For the text-containing cell, return its midpoint in (X, Y) coordinate format. 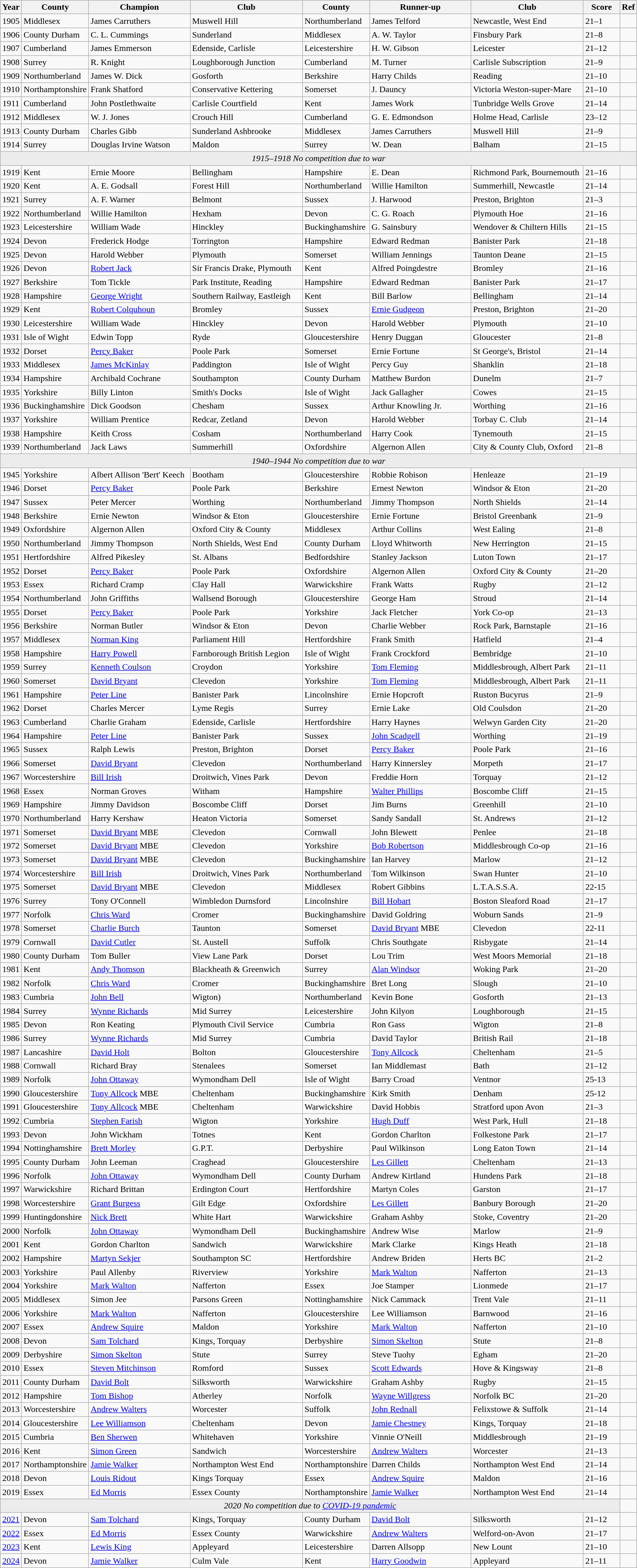
2023 (11, 1547)
William Prentice (139, 420)
James Work (420, 103)
Darren Allsopp (420, 1547)
Keith Cross (139, 433)
Wimbledon Durnsford (246, 901)
1945 (11, 475)
Ron Keating (139, 1024)
1950 (11, 543)
Balham (527, 144)
Torquay (527, 777)
1970 (11, 818)
David Hobbis (420, 1107)
Welford-on-Avon (527, 1533)
Farnborough British Legion (246, 653)
2019 (11, 1492)
Douglas Irvine Watson (139, 144)
Herts BC (527, 1258)
G. E. Edmondson (420, 117)
Harry Goodwin (420, 1561)
Scott Edwards (420, 1368)
Billy Linton (139, 392)
1947 (11, 502)
Freddie Horn (420, 777)
Rock Park, Barnstaple (527, 626)
1929 (11, 310)
Heaton Victoria (246, 818)
Norman Groves (139, 791)
23–12 (602, 117)
James W. Dick (139, 76)
1953 (11, 584)
1936 (11, 406)
1971 (11, 832)
1915–1918 No competition due to war (318, 158)
1983 (11, 997)
Paul Wilkinson (420, 1148)
Lyme Regis (246, 708)
Alan Windsor (420, 969)
Albert Allison 'Bert' Keech (139, 475)
Frank Watts (420, 584)
Martyn Coles (420, 1189)
Lou Trim (420, 956)
Charles Gibb (139, 131)
Walter Phillips (420, 791)
Norfolk BC (527, 1396)
Jack Laws (139, 447)
1946 (11, 488)
Arthur Knowling Jr. (420, 406)
West Moors Memorial (527, 956)
21–2 (602, 1258)
Gilt Edge (246, 1203)
Robbie Robison (420, 475)
Torbay C. Club (527, 420)
Vinnie O'Neill (420, 1437)
Morpeth (527, 763)
Andrew Briden (420, 1258)
Long Eaton Town (527, 1148)
St. Austell (246, 942)
Woking Park (527, 969)
2008 (11, 1341)
Henleaze (527, 475)
Slough (527, 983)
Greenhill (527, 804)
1956 (11, 626)
1975 (11, 887)
Riverview (246, 1272)
2010 (11, 1368)
Kings Torquay (246, 1478)
1954 (11, 598)
Park Institute, Reading (246, 282)
Bob Robertson (420, 846)
1980 (11, 956)
Harry Kinnersley (420, 763)
Loughborough Junction (246, 62)
City & County Club, Oxford (527, 447)
Arthur Collins (420, 530)
Southampton SC (246, 1258)
Richard Brittan (139, 1189)
Charles Mercer (139, 708)
Tynemouth (527, 433)
1999 (11, 1217)
1982 (11, 983)
Welwyn Garden City (527, 722)
2006 (11, 1313)
1905 (11, 21)
Conservative Kettering (246, 90)
St. Albans (246, 557)
Henry Duggan (420, 337)
1933 (11, 364)
1972 (11, 846)
Luton Town (527, 557)
Sunderland Ashbrooke (246, 131)
Boston Sleaford Road (527, 901)
L.T.A.S.S.A. (527, 887)
Whitehaven (246, 1437)
Year (11, 7)
Charlie Burch (139, 928)
1921 (11, 200)
1985 (11, 1024)
Frederick Hodge (139, 241)
2024 (11, 1561)
Atherley (246, 1396)
2012 (11, 1396)
2002 (11, 1258)
Richard Bray (139, 1066)
Mark Clarke (420, 1244)
West Park, Hull (527, 1121)
Norman Butler (139, 626)
Forest Hill (246, 186)
George Ham (420, 598)
Middlesbrough (527, 1437)
2018 (11, 1478)
Percy Guy (420, 364)
Hexham (246, 213)
Bedfordshire (336, 557)
North Shields, West End (246, 543)
John Kilyon (420, 1011)
1959 (11, 667)
1907 (11, 48)
Clay Hall (246, 584)
Lloyd Whitworth (420, 543)
1923 (11, 227)
Lancashire (55, 1052)
Hundens Park (527, 1176)
C. G. Roach (420, 213)
White Hart (246, 1217)
W. Dean (420, 144)
1928 (11, 296)
Torrington (246, 241)
Summerhill (246, 447)
Cosham (246, 433)
Tom Wilkinson (420, 873)
Nick Cammack (420, 1300)
1914 (11, 144)
Ernie Lake (420, 708)
2021 (11, 1520)
British Rail (527, 1038)
Ben Sherwen (139, 1437)
1988 (11, 1066)
Croydon (246, 667)
Felixstowe & Suffolk (527, 1409)
1984 (11, 1011)
Trent Vale (527, 1300)
Woburn Sands (527, 915)
Richmond Park, Bournemouth (527, 172)
1998 (11, 1203)
Tom Tickle (139, 282)
1930 (11, 323)
Taunton Deane (527, 255)
1969 (11, 804)
1981 (11, 969)
Louis Ridout (139, 1478)
Ralph Lewis (139, 750)
1938 (11, 433)
Runner-up (420, 7)
Sandy Sandall (420, 818)
1948 (11, 516)
1906 (11, 35)
Andy Thomson (139, 969)
Wigton) (246, 997)
Loughborough (527, 1011)
Score (602, 7)
Kirk Smith (420, 1093)
Summerhill, Newcastle (527, 186)
Champion (139, 7)
1995 (11, 1162)
Cowes (527, 392)
Lewis King (139, 1547)
1939 (11, 447)
John Wickham (139, 1135)
Totnes (246, 1135)
Matthew Burdon (420, 378)
Kings Heath (527, 1244)
Hove & Kingsway (527, 1368)
Tony O'Connell (139, 901)
Barry Croad (420, 1080)
Southern Railway, Eastleigh (246, 296)
Ron Gass (420, 1024)
Parsons Green (246, 1300)
Ian Harvey (420, 860)
Barnwood (527, 1313)
Paul Allenby (139, 1272)
Ernie Newton (139, 516)
York Co-op (527, 612)
21–1 (602, 21)
William Jennings (420, 255)
Witham (246, 791)
New Lount (527, 1547)
Plymouth Hoe (527, 213)
1961 (11, 695)
1979 (11, 942)
1966 (11, 763)
George Wright (139, 296)
Culm Vale (246, 1561)
1952 (11, 571)
1922 (11, 213)
John Griffiths (139, 598)
22-15 (602, 887)
Lionmede (527, 1286)
1974 (11, 873)
1957 (11, 640)
Smith's Docks (246, 392)
H. W. Gibson (420, 48)
David Goldring (420, 915)
C. L. Cummings (139, 35)
Charlie Graham (139, 722)
2004 (11, 1286)
Charlie Webber (420, 626)
2016 (11, 1451)
Bolton (246, 1052)
1908 (11, 62)
Ref (628, 7)
Richard Cramp (139, 584)
1987 (11, 1052)
2020 No competition due to COVID-19 pandemic (310, 1506)
Belmont (246, 200)
1997 (11, 1189)
Bristol Greenbank (527, 516)
Bill Barlow (420, 296)
Ryde (246, 337)
1994 (11, 1148)
Blackheath & Greenwich (246, 969)
E. Dean (420, 172)
Stratford upon Avon (527, 1107)
Tom Bishop (139, 1396)
1932 (11, 351)
Plymouth Civil Service (246, 1024)
2022 (11, 1533)
Holme Head, Carlisle (527, 117)
Frank Shatford (139, 90)
1990 (11, 1093)
25-13 (602, 1080)
21–4 (602, 640)
Bootham (246, 475)
Darren Childs (420, 1464)
Old Coulsdon (527, 708)
Jack Fletcher (420, 612)
Garston (527, 1189)
Nick Brett (139, 1217)
1935 (11, 392)
New Herrington (527, 543)
A. W. Taylor (420, 35)
Shanklin (527, 364)
1973 (11, 860)
Ruston Bucyrus (527, 695)
1986 (11, 1038)
Erdington Court (246, 1189)
John Scadgell (420, 736)
John Bell (139, 997)
Edwin Topp (139, 337)
25-12 (602, 1093)
John Postlethwaite (139, 103)
1977 (11, 915)
Kevin Bone (420, 997)
Ernest Newton (420, 488)
Harry Haynes (420, 722)
1989 (11, 1080)
North Shields (527, 502)
Bath (527, 1066)
1955 (11, 612)
View Lane Park (246, 956)
Frank Smith (420, 640)
Sunderland (246, 35)
Alfred Pikesley (139, 557)
Ventnor (527, 1080)
Simon Green (139, 1451)
Crouch Hill (246, 117)
1937 (11, 420)
Andrew Wise (420, 1231)
Jack Gallagher (420, 392)
Martyn Sekjer (139, 1258)
J. Harwood (420, 200)
1978 (11, 928)
Romford (246, 1368)
Dunelm (527, 378)
David Holt (139, 1052)
Banbury Borough (527, 1203)
1949 (11, 530)
Victoria Weston-super-Mare (527, 90)
Swan Hunter (527, 873)
Robert Colquhoun (139, 310)
Huntingdonshire (55, 1217)
Robert Gibbins (420, 887)
West Ealing (527, 530)
1996 (11, 1176)
Brett Morley (139, 1148)
1967 (11, 777)
Gloucester (527, 337)
2001 (11, 1244)
1919 (11, 172)
1963 (11, 722)
Redcar, Zetland (246, 420)
James Emmerson (139, 48)
Ian Middlemast (420, 1066)
G.P.T. (246, 1148)
Simon Jee (139, 1300)
W. J. Jones (139, 117)
1940–1944 No competition due to war (318, 461)
R. Knight (139, 62)
Risbygate (527, 942)
Steve Tuohy (420, 1355)
Stenalees (246, 1066)
Grant Burgess (139, 1203)
1925 (11, 255)
Kenneth Coulson (139, 667)
Stroud (527, 598)
1910 (11, 90)
James McKinlay (139, 364)
1962 (11, 708)
1927 (11, 282)
Jim Burns (420, 804)
Egham (527, 1355)
Wayne Willgress (420, 1396)
1913 (11, 131)
1958 (11, 653)
Harry Powell (139, 653)
21–7 (602, 378)
Stoke, Coventry (527, 1217)
Newcastle, West End (527, 21)
1991 (11, 1107)
Parliament Hill (246, 640)
2013 (11, 1409)
Steven Mitchinson (139, 1368)
Harry Cook (420, 433)
Chris Southgate (420, 942)
Bill Hobart (420, 901)
Jimmy Davidson (139, 804)
Tom Buller (139, 956)
Harry Kershaw (139, 818)
2011 (11, 1382)
1992 (11, 1121)
James Telford (420, 21)
Ernie Hopcroft (420, 695)
Stephen Farish (139, 1121)
Hatfield (527, 640)
Norman King (139, 640)
Frank Crockford (420, 653)
St George's, Bristol (527, 351)
Ernie Gudgeon (420, 310)
A. E. Godsall (139, 186)
Reading (527, 76)
Peter Mercer (139, 502)
1951 (11, 557)
Alfred Poingdestre (420, 268)
1964 (11, 736)
1993 (11, 1135)
1911 (11, 103)
John Blewett (420, 832)
2014 (11, 1423)
1920 (11, 186)
Ernie Moore (139, 172)
2000 (11, 1231)
2015 (11, 1437)
1926 (11, 268)
Tony Allcock (420, 1052)
1909 (11, 76)
Carlisle Courtfield (246, 103)
Carlisle Subscription (527, 62)
Joe Stamper (420, 1286)
21–5 (602, 1052)
Bret Long (420, 983)
2007 (11, 1327)
Finsbury Park (527, 35)
Denham (527, 1093)
1976 (11, 901)
2005 (11, 1300)
Bembridge (527, 653)
Wallsend Borough (246, 598)
Jamie Chestney (420, 1423)
Robert Jack (139, 268)
2017 (11, 1464)
Andrew Kirtland (420, 1176)
Folkestone Park (527, 1135)
1931 (11, 337)
Hugh Duff (420, 1121)
1912 (11, 117)
Southampton (246, 378)
David Cutler (139, 942)
1965 (11, 750)
Chesham (246, 406)
John Leeman (139, 1162)
2003 (11, 1272)
1924 (11, 241)
Taunton (246, 928)
Penlee (527, 832)
David Taylor (420, 1038)
Wendover & Chiltern Hills (527, 227)
1934 (11, 378)
John Rednall (420, 1409)
Archibald Cochrane (139, 378)
1968 (11, 791)
J. Dauncy (420, 90)
Sir Francis Drake, Plymouth (246, 268)
Middlesbrough Co-op (527, 846)
M. Turner (420, 62)
Tunbridge Wells Grove (527, 103)
22-11 (602, 928)
G. Sainsbury (420, 227)
2009 (11, 1355)
1960 (11, 681)
A. F. Warner (139, 200)
St. Andrews (527, 818)
Leicester (527, 48)
Paddington (246, 364)
Stanley Jackson (420, 557)
Harry Childs (420, 76)
Craghead (246, 1162)
Dick Goodson (139, 406)
